Extract the (X, Y) coordinate from the center of the cell holding the provided text.  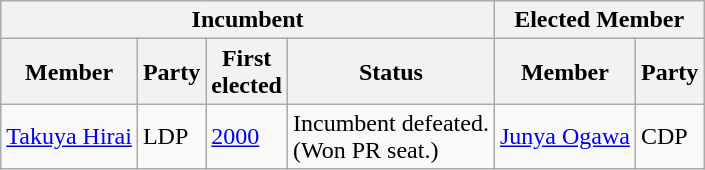
Elected Member (598, 20)
Incumbent (248, 20)
CDP (669, 136)
LDP (171, 136)
Incumbent defeated.(Won PR seat.) (390, 136)
2000 (247, 136)
Junya Ogawa (564, 136)
Status (390, 72)
Takuya Hirai (70, 136)
Firstelected (247, 72)
